Return the [x, y] coordinate for the center point of the cell that contains the specified text.  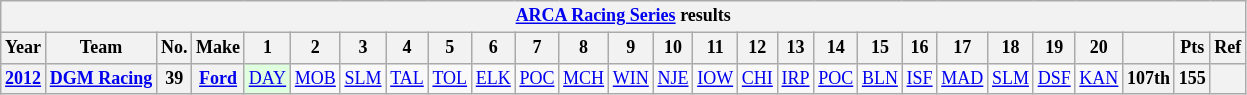
7 [537, 48]
14 [836, 48]
9 [630, 48]
NJE [673, 78]
18 [1011, 48]
MAD [962, 78]
DSF [1054, 78]
CHI [757, 78]
1 [267, 48]
5 [450, 48]
DGM Racing [100, 78]
11 [716, 48]
8 [584, 48]
2 [315, 48]
107th [1149, 78]
Team [100, 48]
No. [174, 48]
ELK [493, 78]
10 [673, 48]
39 [174, 78]
Year [24, 48]
IRP [796, 78]
19 [1054, 48]
4 [407, 48]
12 [757, 48]
MOB [315, 78]
BLN [880, 78]
13 [796, 48]
20 [1099, 48]
15 [880, 48]
WIN [630, 78]
DAY [267, 78]
Ref [1228, 48]
MCH [584, 78]
3 [363, 48]
6 [493, 48]
ARCA Racing Series results [624, 16]
TAL [407, 78]
16 [920, 48]
TOL [450, 78]
Ford [218, 78]
2012 [24, 78]
ISF [920, 78]
IOW [716, 78]
KAN [1099, 78]
17 [962, 48]
155 [1192, 78]
Pts [1192, 48]
Make [218, 48]
